From the cell containing the given text, extract its center point as (X, Y) coordinate. 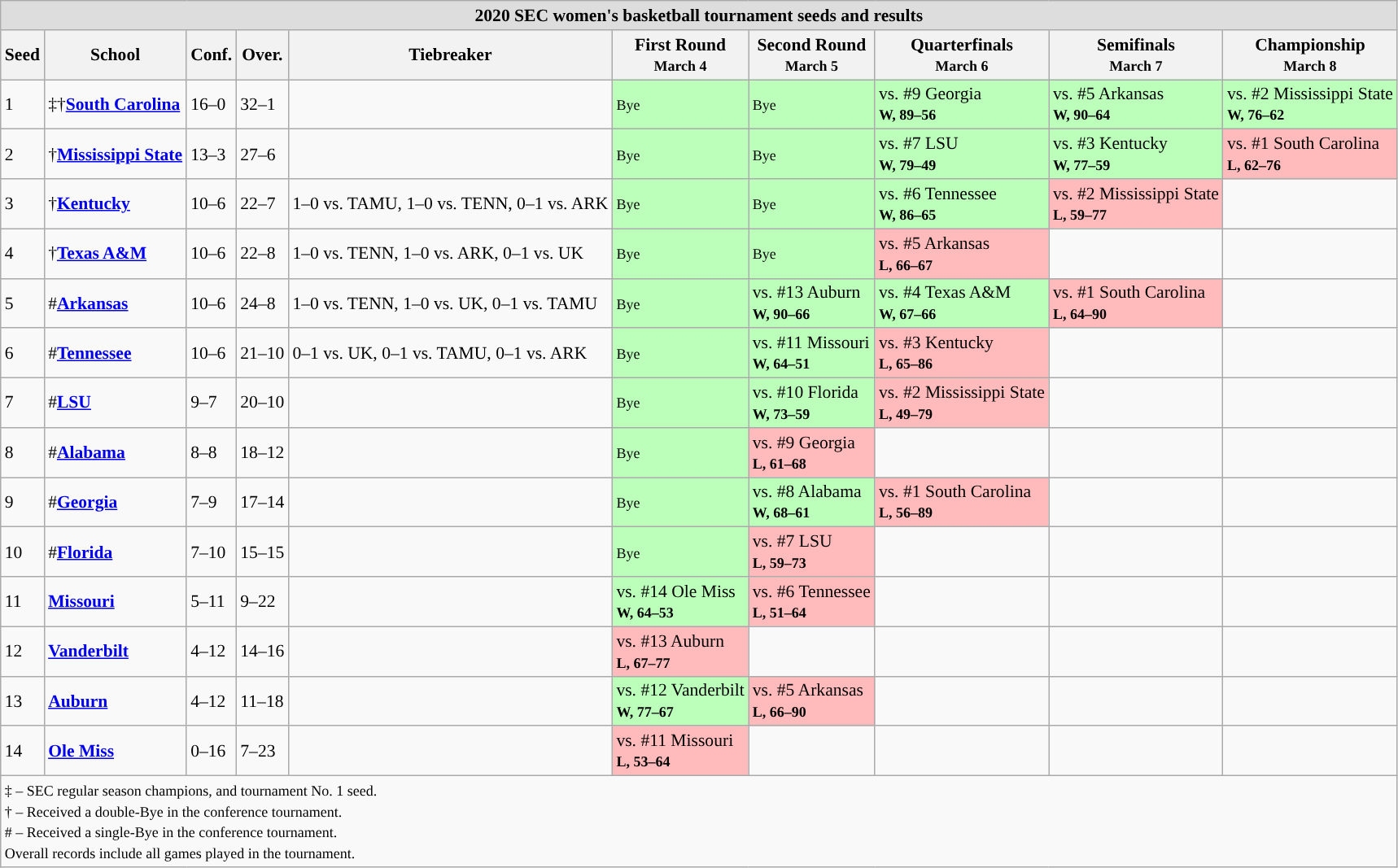
Auburn (116, 701)
15–15 (262, 552)
SemifinalsMarch 7 (1136, 55)
10 (23, 552)
4 (23, 254)
8 (23, 452)
3 (23, 203)
Over. (262, 55)
†Kentucky (116, 203)
22–8 (262, 254)
vs. #3 KentuckyW, 77–59 (1136, 155)
5 (23, 303)
18–12 (262, 452)
First RoundMarch 4 (680, 55)
vs. #8 AlabamaW, 68–61 (812, 503)
Second RoundMarch 5 (812, 55)
vs. #4 Texas A&MW, 67–66 (962, 303)
vs. #13 AuburnW, 90–66 (812, 303)
vs. #1 South CarolinaL, 64–90 (1136, 303)
Conf. (212, 55)
#Arkansas (116, 303)
†Texas A&M (116, 254)
32–1 (262, 104)
0–1 vs. UK, 0–1 vs. TAMU, 0–1 vs. ARK (450, 353)
vs. #2 Mississippi StateW, 76–62 (1310, 104)
Missouri (116, 602)
vs. #9 GeorgiaW, 89–56 (962, 104)
vs. #5 ArkansasW, 90–64 (1136, 104)
vs. #2 Mississippi StateL, 59–77 (1136, 203)
vs. #5 ArkansasL, 66–67 (962, 254)
24–8 (262, 303)
2020 SEC women's basketball tournament seeds and results (699, 15)
5–11 (212, 602)
27–6 (262, 155)
0–16 (212, 752)
11–18 (262, 701)
9–22 (262, 602)
vs. #13 AuburnL, 67–77 (680, 651)
7–23 (262, 752)
2 (23, 155)
8–8 (212, 452)
vs. #3 KentuckyL, 65–86 (962, 353)
7–9 (212, 503)
vs. #14 Ole MissW, 64–53 (680, 602)
#Florida (116, 552)
vs. #7 LSUW, 79–49 (962, 155)
9–7 (212, 403)
#LSU (116, 403)
17–14 (262, 503)
14 (23, 752)
21–10 (262, 353)
vs. #10 FloridaW, 73–59 (812, 403)
QuarterfinalsMarch 6 (962, 55)
vs. #11 MissouriL, 53–64 (680, 752)
7–10 (212, 552)
vs. #5 ArkansasL, 66–90 (812, 701)
vs. #1 South CarolinaL, 62–76 (1310, 155)
#Georgia (116, 503)
vs. #7 LSUL, 59–73 (812, 552)
12 (23, 651)
Vanderbilt (116, 651)
†Mississippi State (116, 155)
Seed (23, 55)
14–16 (262, 651)
Tiebreaker (450, 55)
ChampionshipMarch 8 (1310, 55)
1 (23, 104)
#Tennessee (116, 353)
1–0 vs. TENN, 1–0 vs. ARK, 0–1 vs. UK (450, 254)
vs. #11 MissouriW, 64–51 (812, 353)
vs. #2 Mississippi StateL, 49–79 (962, 403)
13–3 (212, 155)
13 (23, 701)
22–7 (262, 203)
vs. #6 TennesseeW, 86–65 (962, 203)
7 (23, 403)
vs. #9 GeorgiaL, 61–68 (812, 452)
1–0 vs. TENN, 1–0 vs. UK, 0–1 vs. TAMU (450, 303)
vs. #1 South CarolinaL, 56–89 (962, 503)
‡†South Carolina (116, 104)
School (116, 55)
9 (23, 503)
16–0 (212, 104)
1–0 vs. TAMU, 1–0 vs. TENN, 0–1 vs. ARK (450, 203)
vs. #6 TennesseeL, 51–64 (812, 602)
20–10 (262, 403)
Ole Miss (116, 752)
6 (23, 353)
vs. #12 VanderbiltW, 77–67 (680, 701)
11 (23, 602)
#Alabama (116, 452)
